Return the (x, y) coordinate for the center point of the cell that contains the specified text.  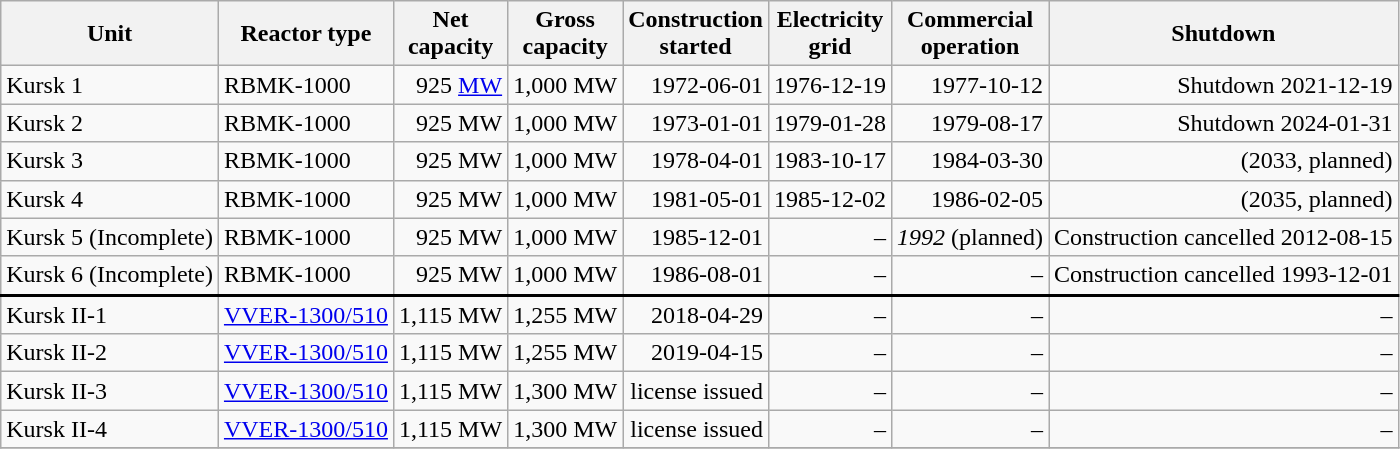
Kursk 1 (110, 85)
(2035, planned) (1223, 199)
(2033, planned) (1223, 161)
Kursk II-2 (110, 353)
Construction cancelled 2012-08-15 (1223, 237)
Shutdown 2024-01-31 (1223, 123)
1992 (planned) (970, 237)
1972-06-01 (696, 85)
1985-12-02 (830, 199)
Shutdown 2021-12-19 (1223, 85)
1979-08-17 (970, 123)
Netcapacity (450, 34)
1981-05-01 (696, 199)
Kursk 4 (110, 199)
Shutdown (1223, 34)
1977-10-12 (970, 85)
1986-08-01 (696, 276)
Kursk 3 (110, 161)
Constructionstarted (696, 34)
1985-12-01 (696, 237)
Kursk 2 (110, 123)
1986-02-05 (970, 199)
Commercialoperation (970, 34)
Grosscapacity (566, 34)
1978-04-01 (696, 161)
2018-04-29 (696, 314)
Kursk 5 (Incomplete) (110, 237)
Kursk II-4 (110, 429)
Reactor type (306, 34)
Kursk II-3 (110, 391)
1979-01-28 (830, 123)
Unit (110, 34)
Construction cancelled 1993-12-01 (1223, 276)
1976-12-19 (830, 85)
Kursk 6 (Incomplete) (110, 276)
Electricitygrid (830, 34)
1973-01-01 (696, 123)
Kursk II-1 (110, 314)
1983-10-17 (830, 161)
1984-03-30 (970, 161)
2019-04-15 (696, 353)
